Return [X, Y] of the center of cell containing provided text 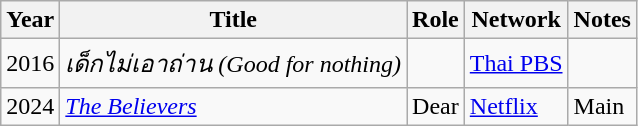
Network [516, 20]
Title [234, 20]
Role [436, 20]
Thai PBS [516, 64]
2024 [30, 106]
Main [602, 106]
เด็กไม่เอาถ่าน (Good for nothing) [234, 64]
Netflix [516, 106]
Notes [602, 20]
Dear [436, 106]
Year [30, 20]
The Believers [234, 106]
2016 [30, 64]
